Determine the [x, y] coordinate at the center of the cell enclosing the given text.  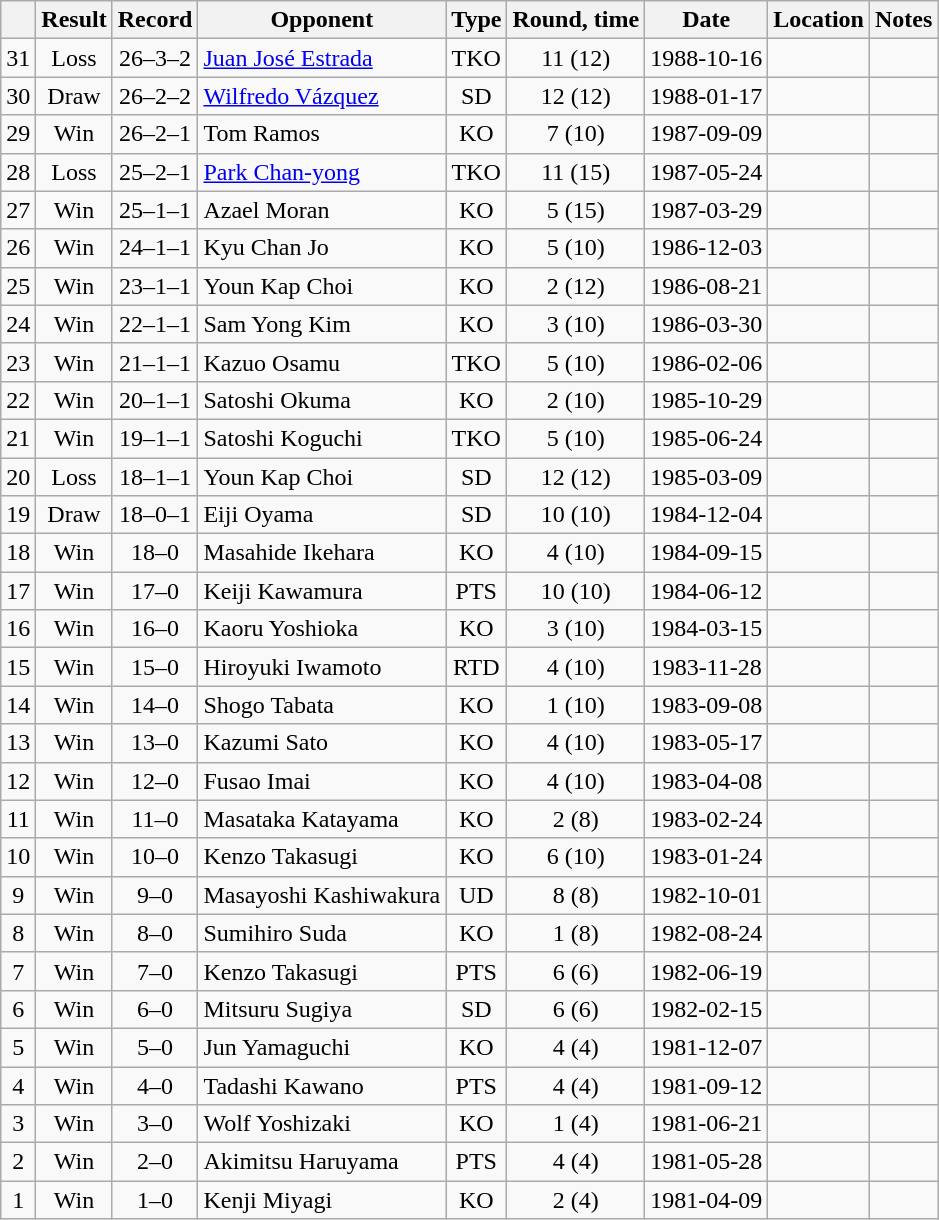
15 [18, 667]
7–0 [155, 971]
Date [706, 20]
1983-02-24 [706, 819]
7 [18, 971]
Jun Yamaguchi [322, 1047]
1985-10-29 [706, 400]
Mitsuru Sugiya [322, 1009]
25–2–1 [155, 172]
Park Chan-yong [322, 172]
1984-06-12 [706, 591]
1981-04-09 [706, 1200]
10–0 [155, 857]
Type [476, 20]
Wilfredo Vázquez [322, 96]
Eiji Oyama [322, 515]
5 [18, 1047]
Masataka Katayama [322, 819]
Tom Ramos [322, 134]
1982-08-24 [706, 933]
18 [18, 553]
28 [18, 172]
21 [18, 438]
19 [18, 515]
Opponent [322, 20]
Satoshi Koguchi [322, 438]
5–0 [155, 1047]
20–1–1 [155, 400]
1986-02-06 [706, 362]
7 (10) [576, 134]
26 [18, 248]
1982-10-01 [706, 895]
31 [18, 58]
1981-09-12 [706, 1085]
13 [18, 743]
1986-08-21 [706, 286]
Masayoshi Kashiwakura [322, 895]
2 [18, 1162]
Masahide Ikehara [322, 553]
1983-01-24 [706, 857]
11 (15) [576, 172]
2 (4) [576, 1200]
4 [18, 1085]
1988-01-17 [706, 96]
24–1–1 [155, 248]
1981-05-28 [706, 1162]
26–2–1 [155, 134]
13–0 [155, 743]
1981-06-21 [706, 1124]
6 (10) [576, 857]
14 [18, 705]
9–0 [155, 895]
9 [18, 895]
16–0 [155, 629]
1984-12-04 [706, 515]
2 (10) [576, 400]
11 (12) [576, 58]
1 (4) [576, 1124]
Satoshi Okuma [322, 400]
1988-10-16 [706, 58]
Kyu Chan Jo [322, 248]
1984-03-15 [706, 629]
21–1–1 [155, 362]
UD [476, 895]
RTD [476, 667]
5 (15) [576, 210]
1982-02-15 [706, 1009]
3 [18, 1124]
Notes [903, 20]
1–0 [155, 1200]
26–3–2 [155, 58]
Fusao Imai [322, 781]
6 [18, 1009]
8 [18, 933]
3–0 [155, 1124]
1983-04-08 [706, 781]
Wolf Yoshizaki [322, 1124]
22 [18, 400]
1983-11-28 [706, 667]
1986-12-03 [706, 248]
Location [819, 20]
17 [18, 591]
18–0 [155, 553]
17–0 [155, 591]
30 [18, 96]
1984-09-15 [706, 553]
23–1–1 [155, 286]
25–1–1 [155, 210]
Kaoru Yoshioka [322, 629]
Round, time [576, 20]
10 [18, 857]
1986-03-30 [706, 324]
19–1–1 [155, 438]
1987-05-24 [706, 172]
Azael Moran [322, 210]
14–0 [155, 705]
26–2–2 [155, 96]
Record [155, 20]
22–1–1 [155, 324]
1985-06-24 [706, 438]
Sumihiro Suda [322, 933]
Juan José Estrada [322, 58]
Sam Yong Kim [322, 324]
11 [18, 819]
Keiji Kawamura [322, 591]
Kazuo Osamu [322, 362]
24 [18, 324]
Shogo Tabata [322, 705]
25 [18, 286]
4–0 [155, 1085]
1 (8) [576, 933]
1982-06-19 [706, 971]
18–1–1 [155, 477]
12–0 [155, 781]
1981-12-07 [706, 1047]
Hiroyuki Iwamoto [322, 667]
11–0 [155, 819]
8–0 [155, 933]
Akimitsu Haruyama [322, 1162]
1983-09-08 [706, 705]
2 (12) [576, 286]
18–0–1 [155, 515]
1987-09-09 [706, 134]
20 [18, 477]
Kenji Miyagi [322, 1200]
27 [18, 210]
1983-05-17 [706, 743]
Kazumi Sato [322, 743]
16 [18, 629]
Result [74, 20]
12 [18, 781]
Tadashi Kawano [322, 1085]
29 [18, 134]
1 (10) [576, 705]
6–0 [155, 1009]
1985-03-09 [706, 477]
15–0 [155, 667]
2–0 [155, 1162]
2 (8) [576, 819]
8 (8) [576, 895]
1 [18, 1200]
23 [18, 362]
1987-03-29 [706, 210]
